Locate the cell with the specified text and output its [x, y] center coordinate. 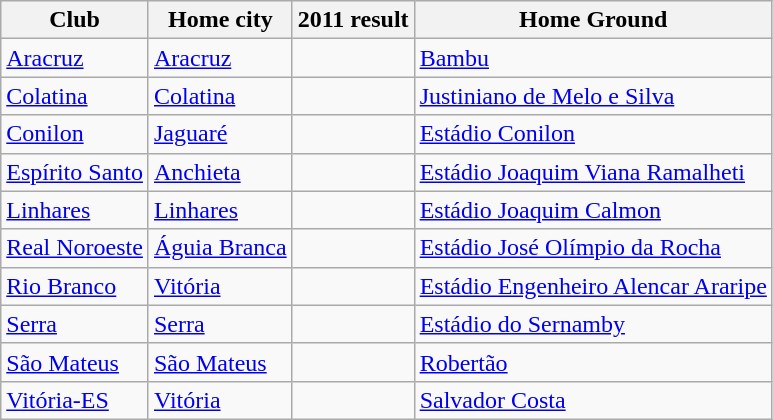
Home city [220, 20]
Espírito Santo [75, 172]
2011 result [353, 20]
Anchieta [220, 172]
Estádio Conilon [593, 134]
Vitória-ES [75, 400]
Rio Branco [75, 286]
Águia Branca [220, 248]
Bambu [593, 58]
Estádio José Olímpio da Rocha [593, 248]
Estádio Joaquim Viana Ramalheti [593, 172]
Justiniano de Melo e Silva [593, 96]
Robertão [593, 362]
Estádio Joaquim Calmon [593, 210]
Salvador Costa [593, 400]
Estádio do Sernamby [593, 324]
Jaguaré [220, 134]
Club [75, 20]
Home Ground [593, 20]
Estádio Engenheiro Alencar Araripe [593, 286]
Conilon [75, 134]
Real Noroeste [75, 248]
